Pinpoint the cell where the given text exists, returning its (X, Y) midpoint coordinate. 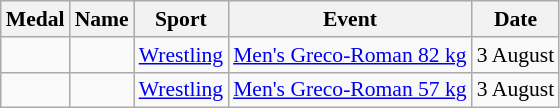
Sport (181, 19)
Date (516, 19)
Medal (36, 19)
Men's Greco-Roman 57 kg (350, 90)
Name (102, 19)
Event (350, 19)
Men's Greco-Roman 82 kg (350, 55)
